Detect which cell encompasses the target text, then output its [X, Y] center coordinate. 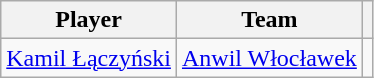
Team [269, 20]
Player [89, 20]
Kamil Łączyński [89, 58]
Anwil Włocławek [269, 58]
